Identify which cell holds the provided text, then report its (x, y) central coordinate. 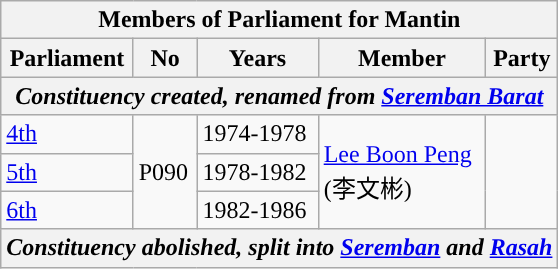
1978-1982 (258, 172)
Members of Parliament for Mantin (280, 20)
Constituency created, renamed from Seremban Barat (280, 96)
Lee Boon Peng (李文彬) (402, 172)
4th (67, 134)
Party (522, 58)
6th (67, 210)
Parliament (67, 58)
No (165, 58)
Member (402, 58)
Years (258, 58)
Constituency abolished, split into Seremban and Rasah (280, 248)
P090 (165, 172)
1982-1986 (258, 210)
5th (67, 172)
1974-1978 (258, 134)
